Pinpoint the cell where the given text exists, returning its (x, y) midpoint coordinate. 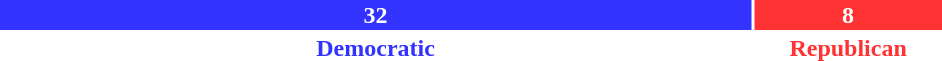
8 (848, 15)
32 (376, 15)
